Return the (x, y) coordinate for the center point of the cell that contains the specified text.  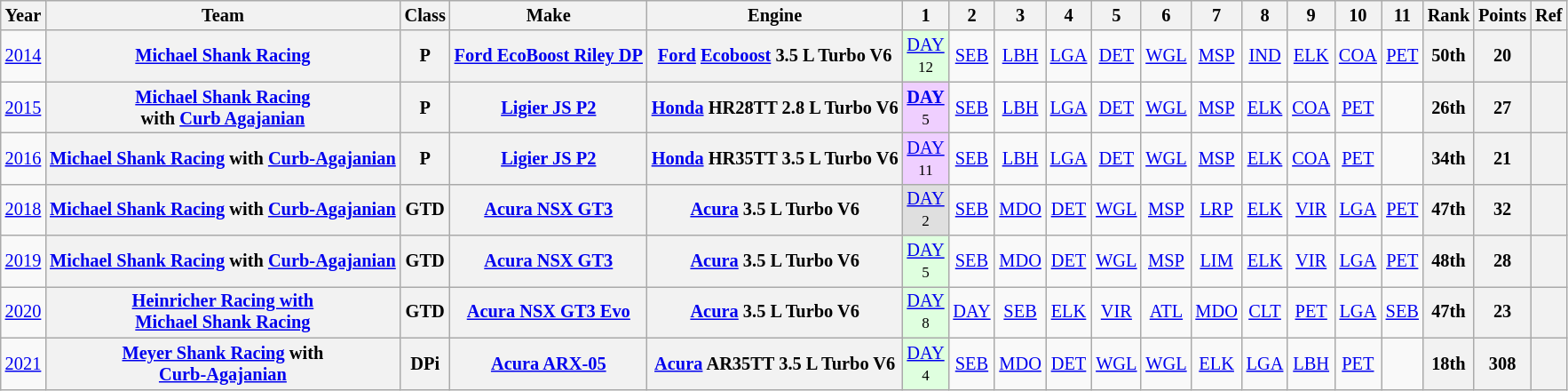
Acura AR35TT 3.5 L Turbo V6 (775, 363)
Team (222, 15)
308 (1502, 363)
8 (1265, 15)
LIM (1216, 261)
Michael Shank Racing (222, 56)
18th (1449, 363)
48th (1449, 261)
28 (1502, 261)
Meyer Shank Racing withCurb-Agajanian (222, 363)
21 (1502, 158)
DAY8 (926, 312)
9 (1311, 15)
2014 (23, 56)
2018 (23, 210)
Year (23, 15)
11 (1403, 15)
2016 (23, 158)
50th (1449, 56)
2019 (23, 261)
1 (926, 15)
IND (1265, 56)
Class (425, 15)
10 (1358, 15)
DPi (425, 363)
2021 (23, 363)
6 (1166, 15)
Honda HR35TT 3.5 L Turbo V6 (775, 158)
DAY2 (926, 210)
DAY12 (926, 56)
LRP (1216, 210)
Engine (775, 15)
Make (549, 15)
Ref (1548, 15)
Acura ARX-05 (549, 363)
26th (1449, 108)
3 (1019, 15)
CLT (1265, 312)
DAY11 (926, 158)
Michael Shank Racingwith Curb Agajanian (222, 108)
DAY4 (926, 363)
27 (1502, 108)
32 (1502, 210)
20 (1502, 56)
23 (1502, 312)
Rank (1449, 15)
2015 (23, 108)
4 (1069, 15)
7 (1216, 15)
Ford Ecoboost 3.5 L Turbo V6 (775, 56)
2020 (23, 312)
ATL (1166, 312)
Ford EcoBoost Riley DP (549, 56)
Heinricher Racing withMichael Shank Racing (222, 312)
Points (1502, 15)
5 (1116, 15)
34th (1449, 158)
2 (971, 15)
Honda HR28TT 2.8 L Turbo V6 (775, 108)
Acura NSX GT3 Evo (549, 312)
DAY (971, 312)
